From the cell containing the given text, extract its center point as (X, Y) coordinate. 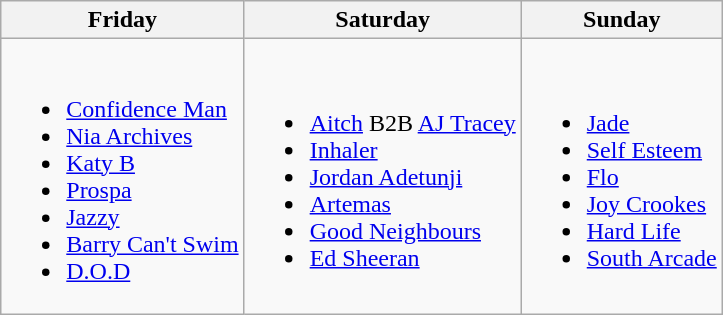
Friday (122, 20)
Aitch B2B AJ TraceyInhalerJordan AdetunjiArtemasGood NeighboursEd Sheeran (382, 176)
JadeSelf EsteemFloJoy CrookesHard LifeSouth Arcade (622, 176)
Confidence ManNia ArchivesKaty BProspaJazzyBarry Can't SwimD.O.D (122, 176)
Saturday (382, 20)
Sunday (622, 20)
